Identify which cell holds the provided text, then report its (X, Y) central coordinate. 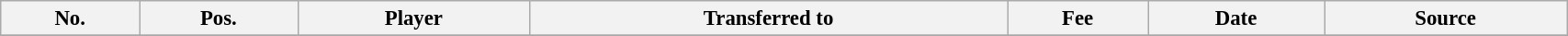
Pos. (219, 18)
Date (1236, 18)
Fee (1078, 18)
Source (1446, 18)
Transferred to (769, 18)
No. (70, 18)
Player (413, 18)
